Scan for the cell matching the given text and deliver its [x, y] coordinate at center. 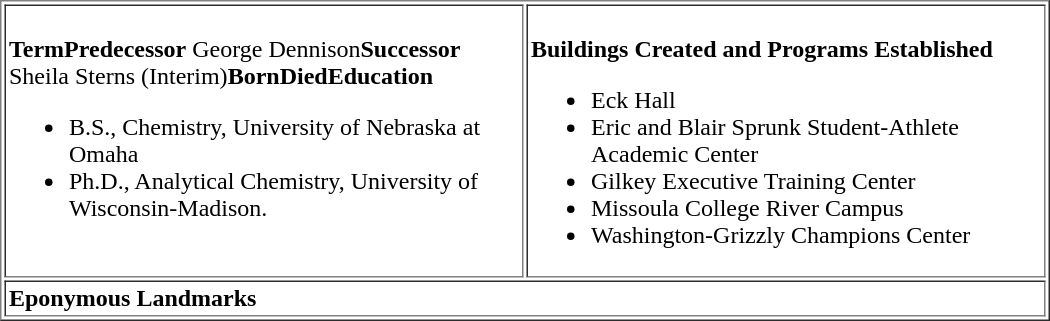
Eponymous Landmarks [524, 298]
